Output the (x, y) coordinate of the center of the cell containing the given text.  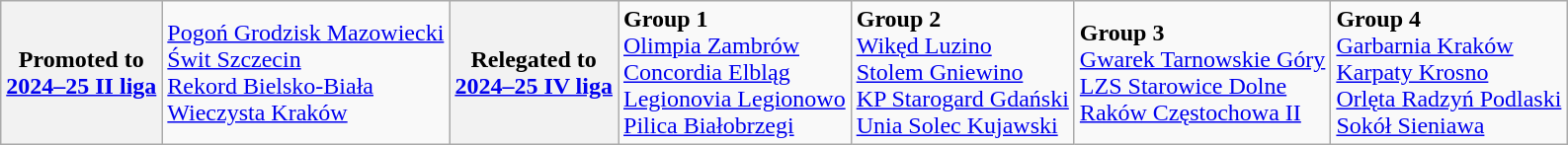
Group 1 Olimpia Zambrów Concordia Elbląg Legionovia Legionowo Pilica Białobrzegi (735, 73)
Promoted to2024–25 II liga (81, 73)
Relegated to2024–25 IV liga (534, 73)
Pogoń Grodzisk Mazowiecki Świt Szczecin Rekord Bielsko-Biała Wieczysta Kraków (306, 73)
Group 4 Garbarnia Kraków Karpaty Krosno Orlęta Radzyń Podlaski Sokół Sieniawa (1448, 73)
Group 3 Gwarek Tarnowskie Góry LZS Starowice Dolne Raków Częstochowa II (1202, 73)
Group 2 Wikęd Luzino Stolem Gniewino KP Starogard Gdański Unia Solec Kujawski (962, 73)
